Output the [X, Y] coordinate of the center of the cell containing the given text.  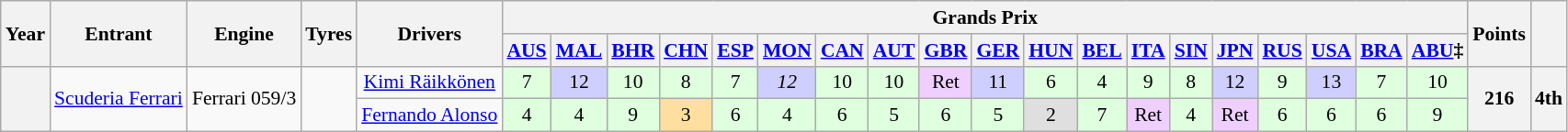
Fernando Alonso [429, 115]
Grands Prix [985, 17]
RUS [1281, 50]
ABU‡ [1437, 50]
Points [1499, 33]
BRA [1381, 50]
JPN [1235, 50]
CAN [842, 50]
Entrant [119, 33]
AUS [526, 50]
4th [1549, 99]
Kimi Räikkönen [429, 82]
ITA [1149, 50]
ESP [735, 50]
AUT [894, 50]
CHN [686, 50]
USA [1331, 50]
Engine [244, 33]
Year [26, 33]
Drivers [429, 33]
Scuderia Ferrari [119, 99]
MAL [579, 50]
MON [787, 50]
216 [1499, 99]
GBR [945, 50]
Ferrari 059/3 [244, 99]
HUN [1051, 50]
2 [1051, 115]
SIN [1191, 50]
GER [998, 50]
3 [686, 115]
BEL [1101, 50]
Tyres [329, 33]
BHR [632, 50]
11 [998, 82]
13 [1331, 82]
